Provide the (X, Y) coordinate of the cell's center where the given text is located.  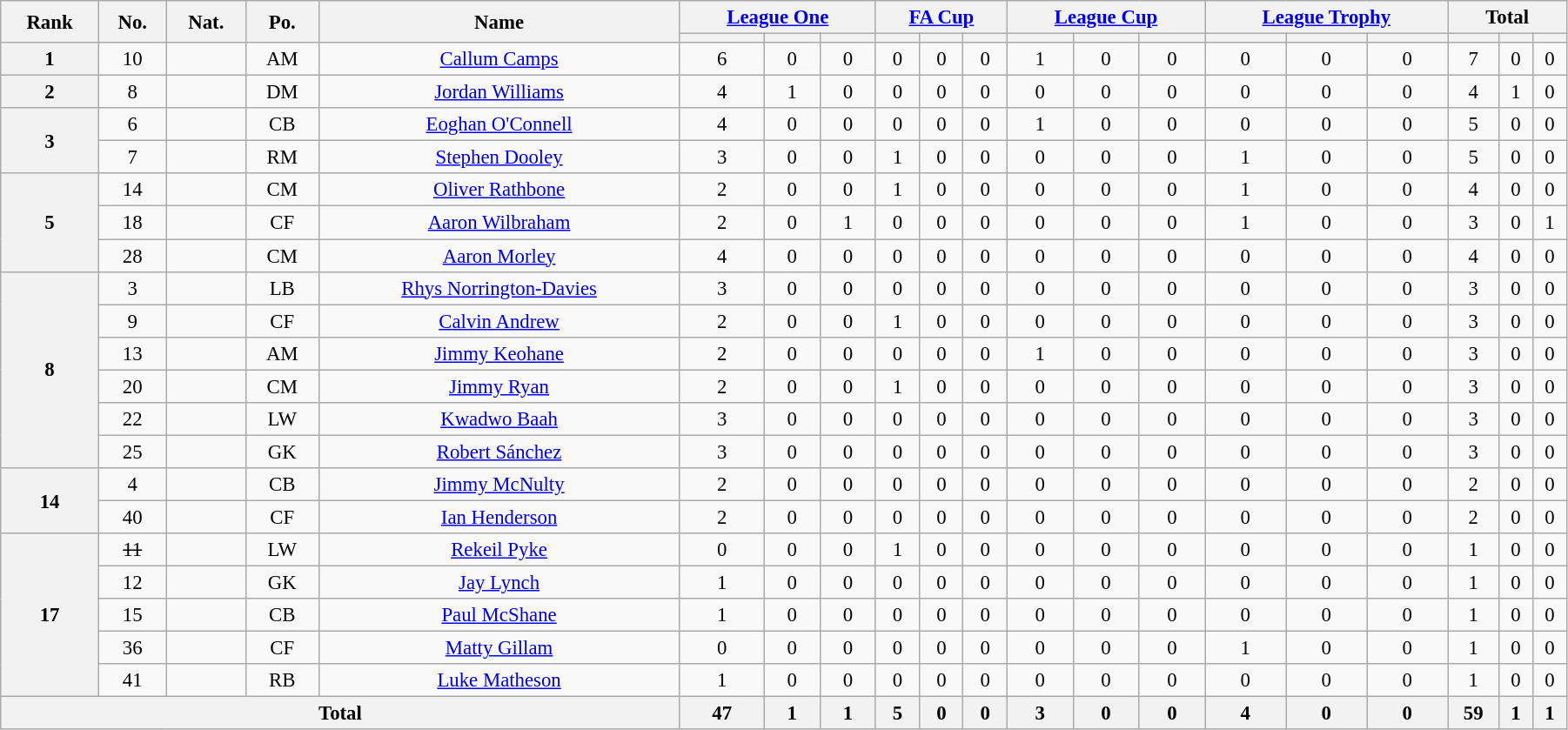
Robert Sánchez (499, 452)
28 (132, 256)
Rekeil Pyke (499, 550)
59 (1474, 713)
League One (778, 17)
Ian Henderson (499, 517)
Jay Lynch (499, 583)
Jordan Williams (499, 92)
Luke Matheson (499, 680)
20 (132, 386)
RM (282, 157)
FA Cup (941, 17)
No. (132, 22)
Oliver Rathbone (499, 191)
40 (132, 517)
LB (282, 288)
DM (282, 92)
22 (132, 419)
Jimmy Keohane (499, 353)
47 (722, 713)
9 (132, 321)
Aaron Morley (499, 256)
41 (132, 680)
League Trophy (1326, 17)
11 (132, 550)
10 (132, 59)
Nat. (205, 22)
Po. (282, 22)
RB (282, 680)
12 (132, 583)
25 (132, 452)
17 (50, 615)
Stephen Dooley (499, 157)
Calvin Andrew (499, 321)
Name (499, 22)
League Cup (1106, 17)
13 (132, 353)
Kwadwo Baah (499, 419)
Aaron Wilbraham (499, 223)
Eoghan O'Connell (499, 124)
Callum Camps (499, 59)
Matty Gillam (499, 648)
Rhys Norrington-Davies (499, 288)
15 (132, 615)
Rank (50, 22)
Jimmy McNulty (499, 485)
Paul McShane (499, 615)
18 (132, 223)
Jimmy Ryan (499, 386)
36 (132, 648)
